Determine the [X, Y] coordinate at the center of the cell enclosing the given text.  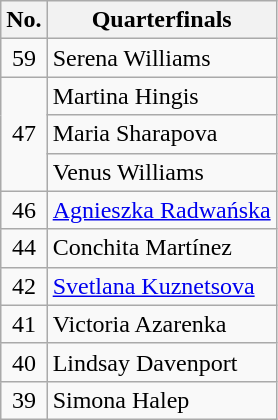
Venus Williams [162, 172]
Victoria Azarenka [162, 324]
Maria Sharapova [162, 134]
42 [24, 286]
41 [24, 324]
Conchita Martínez [162, 248]
Quarterfinals [162, 20]
Simona Halep [162, 400]
Martina Hingis [162, 96]
Serena Williams [162, 58]
40 [24, 362]
44 [24, 248]
47 [24, 134]
59 [24, 58]
39 [24, 400]
Agnieszka Radwańska [162, 210]
No. [24, 20]
Lindsay Davenport [162, 362]
46 [24, 210]
Svetlana Kuznetsova [162, 286]
